Capture the cell that displays the provided text and extract its (x, y) central coordinate. 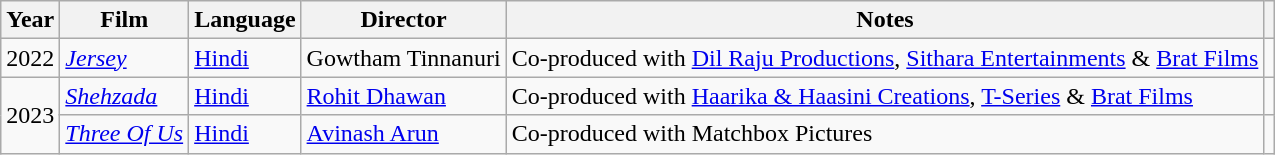
Shehzada (124, 96)
Avinash Arun (404, 134)
Year (30, 20)
Rohit Dhawan (404, 96)
Co-produced with Dil Raju Productions, Sithara Entertainments & Brat Films (885, 58)
Jersey (124, 58)
2023 (30, 115)
Language (245, 20)
Film (124, 20)
Director (404, 20)
2022 (30, 58)
Gowtham Tinnanuri (404, 58)
Co-produced with Matchbox Pictures (885, 134)
Three Of Us (124, 134)
Notes (885, 20)
Co-produced with Haarika & Haasini Creations, T-Series & Brat Films (885, 96)
